Capture the cell that displays the provided text and extract its (x, y) central coordinate. 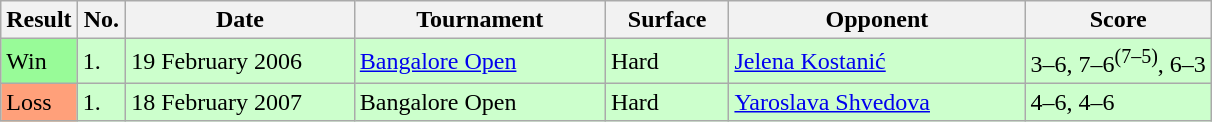
4–6, 4–6 (1118, 102)
Jelena Kostanić (877, 62)
19 February 2006 (240, 62)
Opponent (877, 20)
Score (1118, 20)
Date (240, 20)
3–6, 7–6(7–5), 6–3 (1118, 62)
Result (39, 20)
No. (102, 20)
Win (39, 62)
Yaroslava Shvedova (877, 102)
Loss (39, 102)
Surface (667, 20)
Tournament (480, 20)
18 February 2007 (240, 102)
